Return (X, Y) of the center of cell containing provided text 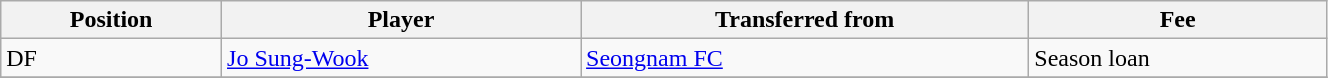
Player (402, 20)
Seongnam FC (805, 58)
Transferred from (805, 20)
Season loan (1178, 58)
Fee (1178, 20)
Jo Sung-Wook (402, 58)
Position (112, 20)
DF (112, 58)
